Identify which cell holds the provided text, then report its (x, y) central coordinate. 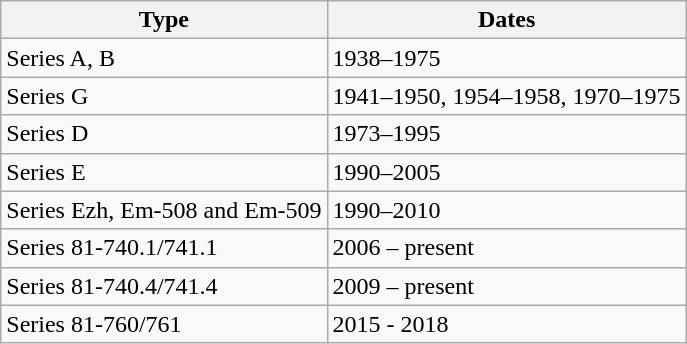
1941–1950, 1954–1958, 1970–1975 (506, 96)
Series Ezh, Em-508 and Em-509 (164, 210)
Series 81-760/761 (164, 324)
Series 81-740.4/741.4 (164, 286)
Series E (164, 172)
1990–2010 (506, 210)
1973–1995 (506, 134)
Series D (164, 134)
Type (164, 20)
Series 81-740.1/741.1 (164, 248)
2006 – present (506, 248)
2009 – present (506, 286)
Series A, B (164, 58)
1938–1975 (506, 58)
Series G (164, 96)
1990–2005 (506, 172)
Dates (506, 20)
2015 - 2018 (506, 324)
